Extract the [X, Y] coordinate from the center of the cell holding the provided text.  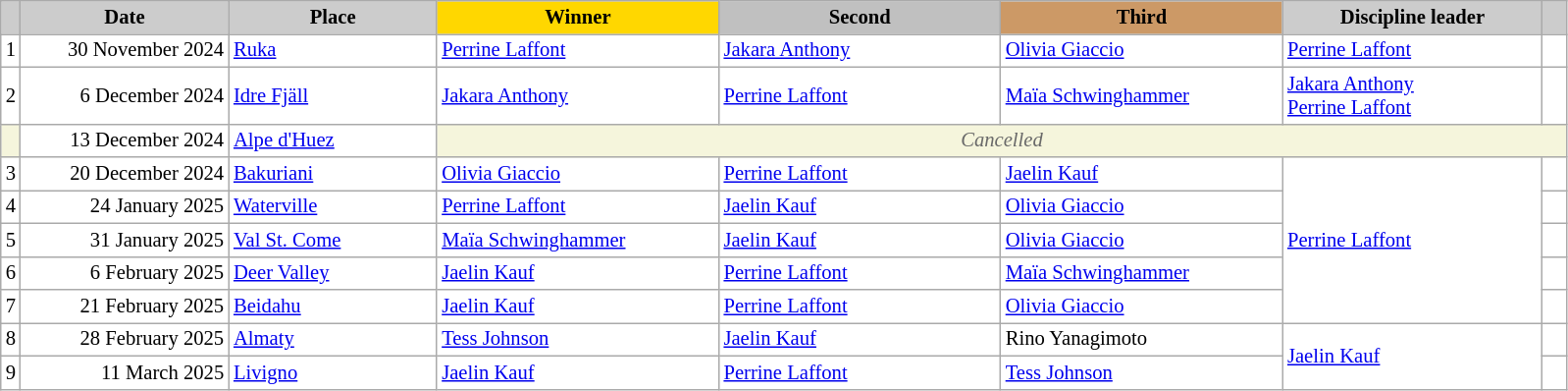
Waterville [333, 206]
21 February 2025 [125, 306]
6 December 2024 [125, 95]
2 [11, 95]
20 December 2024 [125, 174]
7 [11, 306]
Almaty [333, 339]
9 [11, 372]
8 [11, 339]
Place [333, 17]
Val St. Come [333, 240]
Date [125, 17]
5 [11, 240]
24 January 2025 [125, 206]
30 November 2024 [125, 50]
Alpe d'Huez [333, 140]
Idre Fjäll [333, 95]
31 January 2025 [125, 240]
Livigno [333, 372]
6 [11, 273]
Beidahu [333, 306]
28 February 2025 [125, 339]
6 February 2025 [125, 273]
Second [860, 17]
Jakara Anthony Perrine Laffont [1413, 95]
Deer Valley [333, 273]
Rino Yanagimoto [1142, 339]
11 March 2025 [125, 372]
13 December 2024 [125, 140]
4 [11, 206]
Cancelled [1001, 140]
Third [1142, 17]
1 [11, 50]
3 [11, 174]
Discipline leader [1413, 17]
Winner [577, 17]
Bakuriani [333, 174]
Ruka [333, 50]
